Capture the cell that displays the provided text and extract its (X, Y) central coordinate. 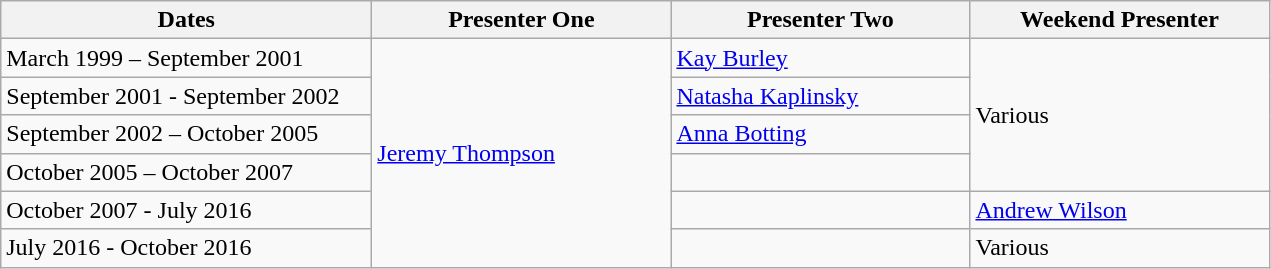
September 2001 - September 2002 (186, 96)
October 2007 - July 2016 (186, 210)
Anna Botting (820, 134)
Andrew Wilson (1120, 210)
October 2005 – October 2007 (186, 172)
July 2016 - October 2016 (186, 248)
Presenter One (522, 20)
Kay Burley (820, 58)
September 2002 – October 2005 (186, 134)
Presenter Two (820, 20)
Weekend Presenter (1120, 20)
Natasha Kaplinsky (820, 96)
March 1999 – September 2001 (186, 58)
Dates (186, 20)
Jeremy Thompson (522, 153)
